Determine the [x, y] coordinate at the center of the cell enclosing the given text.  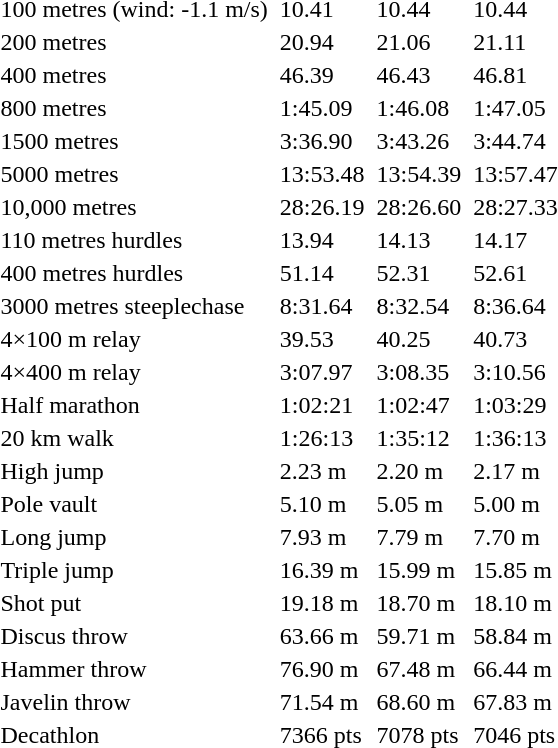
63.66 m [322, 636]
8:31.64 [322, 306]
20.94 [322, 42]
13:54.39 [419, 174]
1:45.09 [322, 108]
1:26:13 [322, 438]
13.94 [322, 240]
59.71 m [419, 636]
71.54 m [322, 702]
7.93 m [322, 537]
2.20 m [419, 471]
5.10 m [322, 504]
46.43 [419, 75]
3:36.90 [322, 141]
1:46.08 [419, 108]
46.39 [322, 75]
28:26.19 [322, 207]
15.99 m [419, 570]
51.14 [322, 273]
2.23 m [322, 471]
68.60 m [419, 702]
21.06 [419, 42]
52.31 [419, 273]
1:35:12 [419, 438]
40.25 [419, 339]
18.70 m [419, 603]
39.53 [322, 339]
14.13 [419, 240]
1:02:47 [419, 405]
1:02:21 [322, 405]
8:32.54 [419, 306]
76.90 m [322, 669]
28:26.60 [419, 207]
19.18 m [322, 603]
3:43.26 [419, 141]
16.39 m [322, 570]
3:08.35 [419, 372]
3:07.97 [322, 372]
7.79 m [419, 537]
13:53.48 [322, 174]
5.05 m [419, 504]
67.48 m [419, 669]
